Search for the cell housing the specified text and yield its (X, Y) center coordinate. 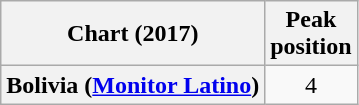
4 (311, 85)
Bolivia (Monitor Latino) (133, 85)
Peak position (311, 34)
Chart (2017) (133, 34)
